Scan for the cell matching the given text and deliver its [X, Y] coordinate at center. 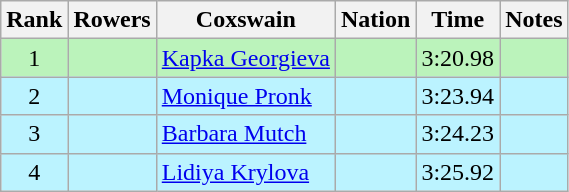
Lidiya Krylova [246, 172]
3:23.94 [458, 96]
Barbara Mutch [246, 134]
Coxswain [246, 20]
Nation [375, 20]
4 [34, 172]
Rank [34, 20]
1 [34, 58]
Time [458, 20]
3:25.92 [458, 172]
3 [34, 134]
3:20.98 [458, 58]
Rowers [112, 20]
2 [34, 96]
Kapka Georgieva [246, 58]
3:24.23 [458, 134]
Notes [534, 20]
Monique Pronk [246, 96]
